Extract the (X, Y) coordinate from the center of the cell holding the provided text.  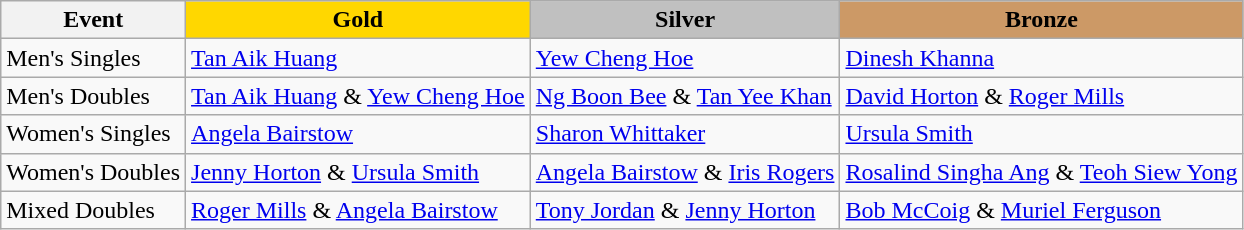
Men's Doubles (94, 96)
Dinesh Khanna (1042, 58)
Women's Singles (94, 134)
Roger Mills & Angela Bairstow (358, 210)
Tan Aik Huang & Yew Cheng Hoe (358, 96)
Ursula Smith (1042, 134)
Angela Bairstow & Iris Rogers (685, 172)
Men's Singles (94, 58)
Mixed Doubles (94, 210)
Jenny Horton & Ursula Smith (358, 172)
Tan Aik Huang (358, 58)
Sharon Whittaker (685, 134)
Ng Boon Bee & Tan Yee Khan (685, 96)
Silver (685, 20)
Gold (358, 20)
Angela Bairstow (358, 134)
Rosalind Singha Ang & Teoh Siew Yong (1042, 172)
Bronze (1042, 20)
David Horton & Roger Mills (1042, 96)
Women's Doubles (94, 172)
Tony Jordan & Jenny Horton (685, 210)
Event (94, 20)
Yew Cheng Hoe (685, 58)
Bob McCoig & Muriel Ferguson (1042, 210)
